Scan for the cell matching the given text and deliver its [x, y] coordinate at center. 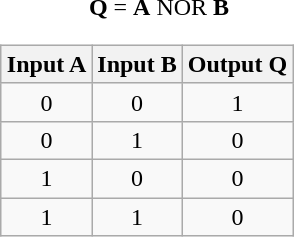
Input A [46, 64]
Input B [137, 64]
Output Q [237, 64]
